Return the [x, y] coordinate for the center point of the cell that contains the specified text.  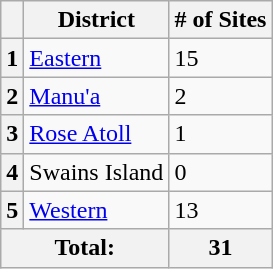
Eastern [96, 58]
Western [96, 210]
Swains Island [96, 172]
Manu'a [96, 96]
4 [12, 172]
Total: [85, 248]
3 [12, 134]
# of Sites [220, 20]
District [96, 20]
0 [220, 172]
5 [12, 210]
31 [220, 248]
15 [220, 58]
Rose Atoll [96, 134]
13 [220, 210]
